Identify which cell holds the provided text, then report its (X, Y) central coordinate. 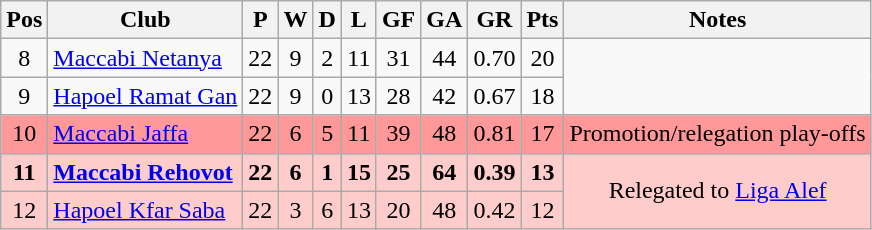
44 (444, 58)
25 (398, 172)
1 (327, 172)
8 (24, 58)
GA (444, 20)
64 (444, 172)
Notes (718, 20)
GR (494, 20)
28 (398, 96)
42 (444, 96)
Hapoel Ramat Gan (146, 96)
Pos (24, 20)
Relegated to Liga Alef (718, 191)
0.42 (494, 210)
Promotion/relegation play-offs (718, 134)
39 (398, 134)
Club (146, 20)
Maccabi Netanya (146, 58)
D (327, 20)
0.67 (494, 96)
5 (327, 134)
W (296, 20)
Pts (542, 20)
0 (327, 96)
0.81 (494, 134)
2 (327, 58)
L (358, 20)
17 (542, 134)
GF (398, 20)
18 (542, 96)
15 (358, 172)
31 (398, 58)
0.70 (494, 58)
10 (24, 134)
P (260, 20)
Maccabi Jaffa (146, 134)
Maccabi Rehovot (146, 172)
0.39 (494, 172)
Hapoel Kfar Saba (146, 210)
3 (296, 210)
